Scan for the cell matching the given text and deliver its [x, y] coordinate at center. 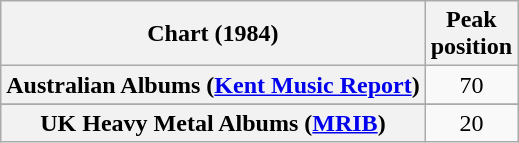
20 [471, 123]
UK Heavy Metal Albums (MRIB) [213, 123]
70 [471, 85]
Australian Albums (Kent Music Report) [213, 85]
Peakposition [471, 34]
Chart (1984) [213, 34]
